Return [x, y] of the center of cell containing provided text 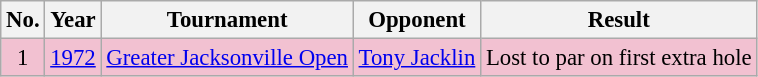
Tournament [227, 20]
Lost to par on first extra hole [619, 58]
Year [73, 20]
Greater Jacksonville Open [227, 58]
Tony Jacklin [416, 58]
1972 [73, 58]
Result [619, 20]
Opponent [416, 20]
No. [23, 20]
1 [23, 58]
